Find where the given text appears and provide that cell's center as [X, Y] coordinate. 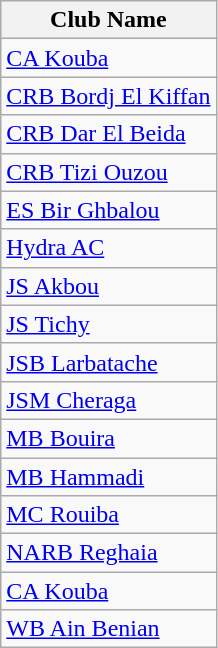
JS Akbou [108, 286]
WB Ain Benian [108, 629]
MB Bouira [108, 438]
JS Tichy [108, 324]
CRB Dar El Beida [108, 134]
CRB Bordj El Kiffan [108, 96]
MB Hammadi [108, 477]
ES Bir Ghbalou [108, 210]
CRB Tizi Ouzou [108, 172]
Club Name [108, 20]
JSM Cheraga [108, 400]
MC Rouiba [108, 515]
Hydra AC [108, 248]
JSB Larbatache [108, 362]
NARB Reghaia [108, 553]
